Capture the cell that displays the provided text and extract its (X, Y) central coordinate. 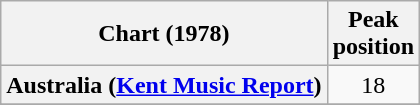
18 (373, 85)
Australia (Kent Music Report) (164, 85)
Peakposition (373, 34)
Chart (1978) (164, 34)
